Pinpoint the cell where the given text exists, returning its (x, y) midpoint coordinate. 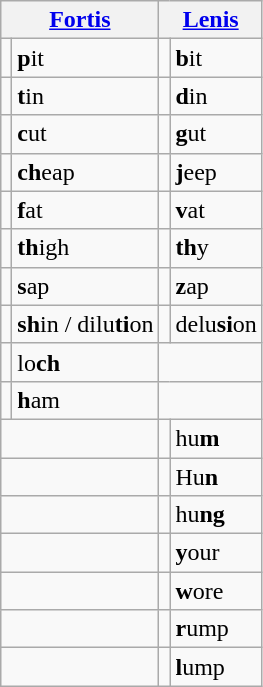
gut (216, 134)
thy (216, 248)
lump (216, 667)
bit (216, 58)
thigh (86, 248)
zap (216, 286)
tin (86, 96)
your (216, 553)
Hun (216, 477)
hum (216, 438)
vat (216, 210)
loch (86, 362)
cheap (86, 172)
delusion (216, 324)
rump (216, 629)
wore (216, 591)
fat (86, 210)
shin / dilution (86, 324)
pit (86, 58)
hung (216, 515)
Fortis (80, 20)
jeep (216, 172)
cut (86, 134)
ham (86, 400)
sap (86, 286)
din (216, 96)
Lenis (210, 20)
